Find where the given text appears and provide that cell's center as (x, y) coordinate. 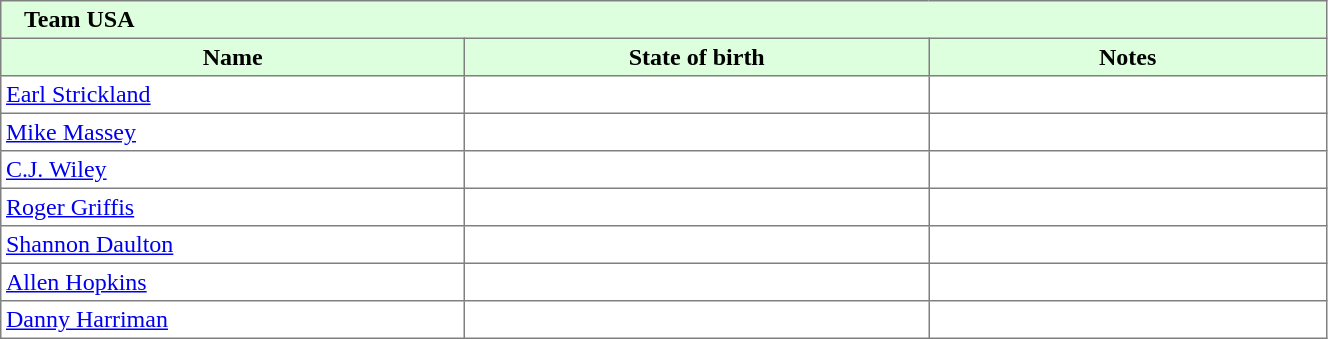
Shannon Daulton (233, 245)
Earl Strickland (233, 95)
Mike Massey (233, 132)
Danny Harriman (233, 320)
Roger Griffis (233, 207)
State of birth (697, 57)
Notes (1128, 57)
Name (233, 57)
Allen Hopkins (233, 282)
C.J. Wiley (233, 170)
Team USA (664, 20)
